For the text-containing cell, return its midpoint in (x, y) coordinate format. 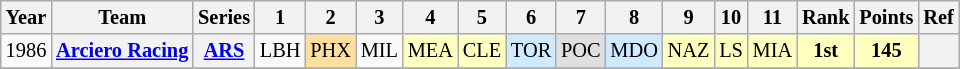
4 (430, 17)
MDO (634, 51)
10 (730, 17)
MEA (430, 51)
NAZ (689, 51)
Arciero Racing (122, 51)
LBH (280, 51)
8 (634, 17)
MIA (772, 51)
MIL (380, 51)
2 (330, 17)
6 (531, 17)
CLE (482, 51)
LS (730, 51)
1986 (26, 51)
3 (380, 17)
11 (772, 17)
Rank (826, 17)
145 (886, 51)
ARS (224, 51)
5 (482, 17)
1st (826, 51)
Year (26, 17)
9 (689, 17)
Team (122, 17)
TOR (531, 51)
7 (580, 17)
POC (580, 51)
1 (280, 17)
Series (224, 17)
Ref (938, 17)
PHX (330, 51)
Points (886, 17)
